Capture the cell that displays the provided text and extract its [x, y] central coordinate. 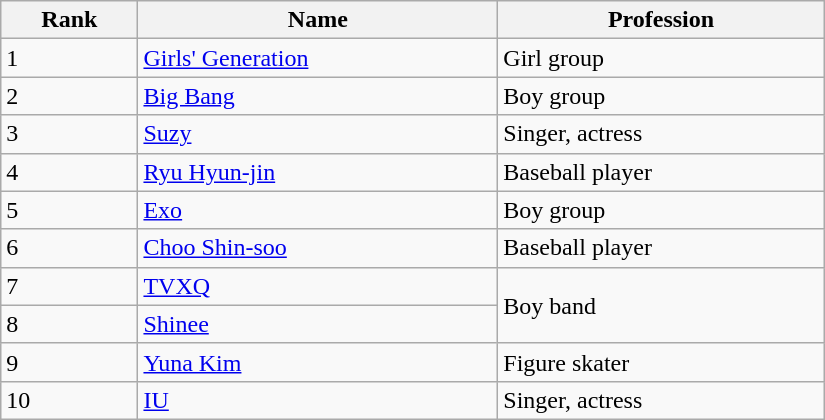
Shinee [318, 324]
2 [70, 96]
Big Bang [318, 96]
IU [318, 400]
Rank [70, 20]
7 [70, 286]
9 [70, 362]
Yuna Kim [318, 362]
4 [70, 172]
Girls' Generation [318, 58]
Exo [318, 210]
Suzy [318, 134]
Ryu Hyun-jin [318, 172]
8 [70, 324]
Figure skater [661, 362]
1 [70, 58]
TVXQ [318, 286]
6 [70, 248]
Boy band [661, 305]
10 [70, 400]
5 [70, 210]
Name [318, 20]
3 [70, 134]
Girl group [661, 58]
Choo Shin-soo [318, 248]
Profession [661, 20]
